Determine the (X, Y) coordinate at the center of the cell enclosing the given text.  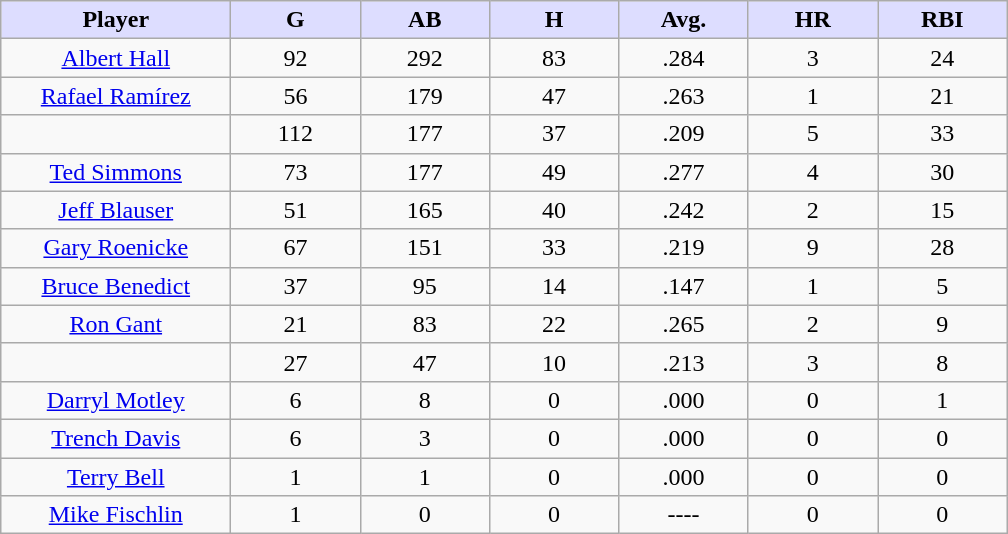
.147 (684, 286)
RBI (942, 20)
Bruce Benedict (116, 286)
4 (812, 172)
40 (554, 210)
51 (296, 210)
.277 (684, 172)
.284 (684, 58)
Ron Gant (116, 324)
Mike Fischlin (116, 515)
73 (296, 172)
Ted Simmons (116, 172)
.265 (684, 324)
---- (684, 515)
.263 (684, 96)
Trench Davis (116, 438)
28 (942, 248)
.219 (684, 248)
G (296, 20)
95 (424, 286)
14 (554, 286)
Terry Bell (116, 477)
92 (296, 58)
.213 (684, 362)
165 (424, 210)
.242 (684, 210)
112 (296, 134)
Rafael Ramírez (116, 96)
Avg. (684, 20)
Gary Roenicke (116, 248)
Player (116, 20)
67 (296, 248)
49 (554, 172)
27 (296, 362)
Darryl Motley (116, 400)
Jeff Blauser (116, 210)
.209 (684, 134)
30 (942, 172)
HR (812, 20)
Albert Hall (116, 58)
H (554, 20)
151 (424, 248)
292 (424, 58)
56 (296, 96)
22 (554, 324)
15 (942, 210)
24 (942, 58)
10 (554, 362)
179 (424, 96)
AB (424, 20)
